For the text-containing cell, return its midpoint in (X, Y) coordinate format. 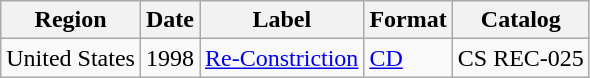
Date (170, 20)
CD (408, 58)
CS REC-025 (520, 58)
Re-Constriction (282, 58)
Format (408, 20)
United States (71, 58)
Label (282, 20)
Region (71, 20)
1998 (170, 58)
Catalog (520, 20)
